Scan for the cell matching the given text and deliver its (X, Y) coordinate at center. 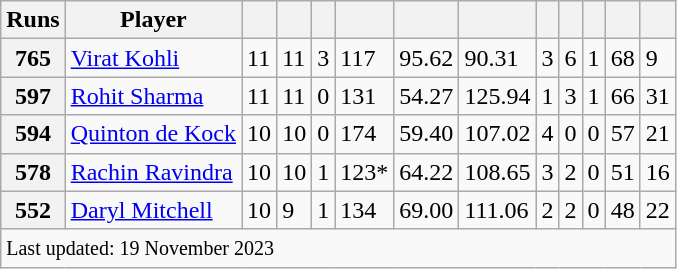
578 (33, 172)
107.02 (498, 134)
134 (364, 210)
66 (622, 96)
594 (33, 134)
64.22 (426, 172)
54.27 (426, 96)
Quinton de Kock (153, 134)
108.65 (498, 172)
6 (570, 58)
68 (622, 58)
Rohit Sharma (153, 96)
Virat Kohli (153, 58)
16 (658, 172)
21 (658, 134)
Rachin Ravindra (153, 172)
69.00 (426, 210)
Runs (33, 20)
57 (622, 134)
Last updated: 19 November 2023 (338, 248)
31 (658, 96)
48 (622, 210)
174 (364, 134)
95.62 (426, 58)
Daryl Mitchell (153, 210)
Player (153, 20)
59.40 (426, 134)
131 (364, 96)
111.06 (498, 210)
125.94 (498, 96)
765 (33, 58)
123* (364, 172)
597 (33, 96)
4 (548, 134)
117 (364, 58)
22 (658, 210)
90.31 (498, 58)
552 (33, 210)
51 (622, 172)
